Return (x, y) of the center of cell containing provided text 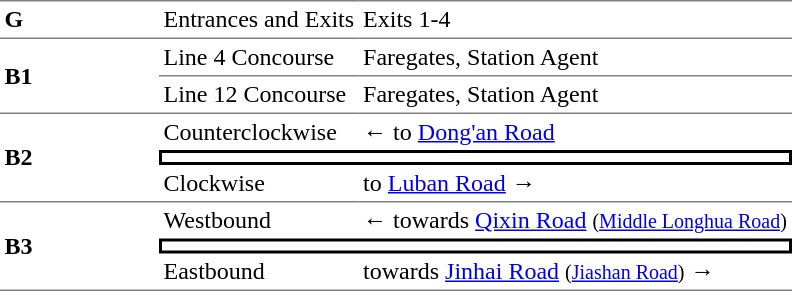
← to Dong'an Road (576, 132)
Westbound (259, 220)
Line 12 Concourse (259, 95)
B3 (80, 246)
Exits 1-4 (576, 20)
B1 (80, 76)
G (80, 20)
Entrances and Exits (259, 20)
Clockwise (259, 184)
B2 (80, 158)
to Luban Road → (576, 184)
← towards Qixin Road (Middle Longhua Road) (576, 220)
Line 4 Concourse (259, 58)
Counterclockwise (259, 132)
